Identify which cell holds the provided text, then report its (x, y) central coordinate. 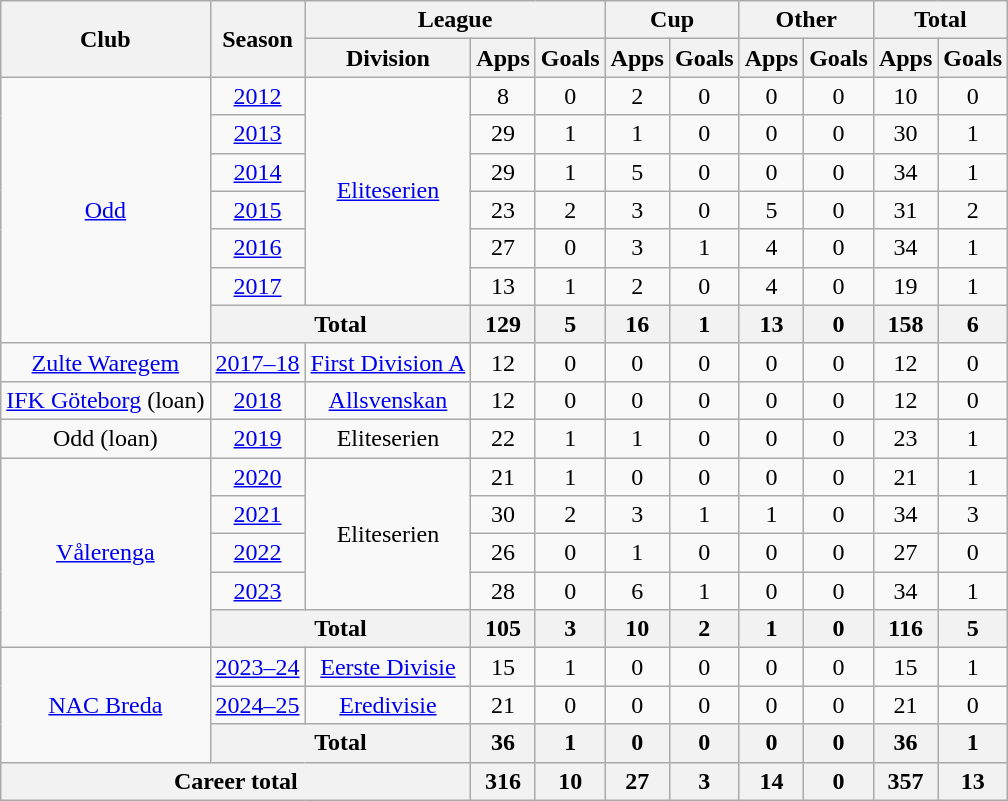
26 (503, 553)
2017–18 (258, 362)
2017 (258, 286)
Division (388, 58)
129 (503, 324)
IFK Göteborg (loan) (106, 400)
2015 (258, 210)
2023 (258, 591)
2014 (258, 172)
2018 (258, 400)
28 (503, 591)
31 (905, 210)
First Division A (388, 362)
22 (503, 438)
Odd (loan) (106, 438)
2023–24 (258, 667)
Season (258, 39)
Odd (106, 210)
2019 (258, 438)
2020 (258, 477)
2012 (258, 96)
357 (905, 781)
Career total (236, 781)
Eerste Divisie (388, 667)
League (455, 20)
Vålerenga (106, 553)
2024–25 (258, 705)
116 (905, 629)
2013 (258, 134)
Zulte Waregem (106, 362)
158 (905, 324)
8 (503, 96)
16 (637, 324)
Other (806, 20)
2022 (258, 553)
105 (503, 629)
Club (106, 39)
Eredivisie (388, 705)
2016 (258, 248)
Allsvenskan (388, 400)
316 (503, 781)
19 (905, 286)
Cup (672, 20)
2021 (258, 515)
NAC Breda (106, 705)
14 (771, 781)
